Return the (x, y) coordinate for the center point of the cell that contains the specified text.  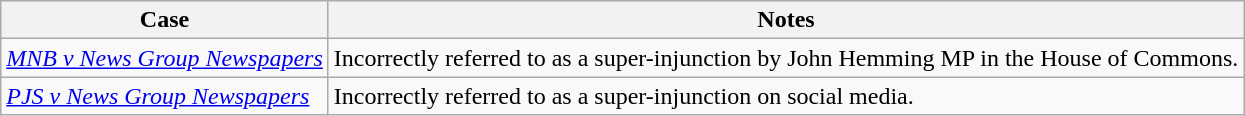
Incorrectly referred to as a super-injunction by John Hemming MP in the House of Commons. (786, 58)
Notes (786, 20)
Case (165, 20)
Incorrectly referred to as a super-injunction on social media. (786, 96)
PJS v News Group Newspapers (165, 96)
MNB v News Group Newspapers (165, 58)
